Extract the (x, y) coordinate from the center of the cell holding the provided text.  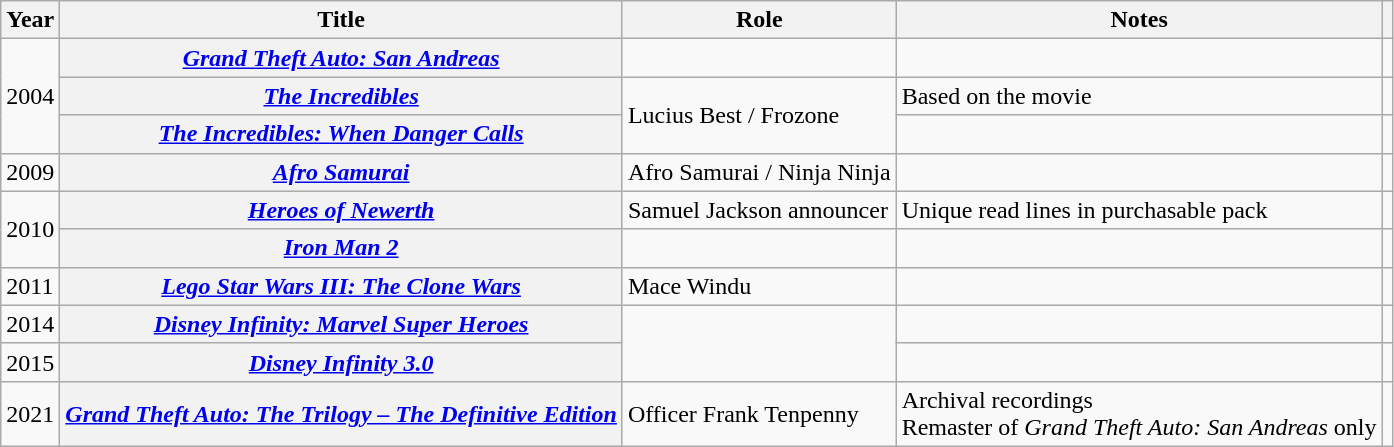
Unique read lines in purchasable pack (1139, 210)
The Incredibles (342, 96)
Based on the movie (1139, 96)
Afro Samurai / Ninja Ninja (759, 172)
Heroes of Newerth (342, 210)
2014 (30, 324)
Iron Man 2 (342, 248)
Lucius Best / Frozone (759, 115)
Grand Theft Auto: The Trilogy – The Definitive Edition (342, 414)
Afro Samurai (342, 172)
2015 (30, 362)
2004 (30, 96)
Notes (1139, 20)
2011 (30, 286)
Samuel Jackson announcer (759, 210)
2010 (30, 229)
Officer Frank Tenpenny (759, 414)
2021 (30, 414)
Mace Windu (759, 286)
2009 (30, 172)
Year (30, 20)
Lego Star Wars III: The Clone Wars (342, 286)
Archival recordingsRemaster of Grand Theft Auto: San Andreas only (1139, 414)
Disney Infinity 3.0 (342, 362)
The Incredibles: When Danger Calls (342, 134)
Grand Theft Auto: San Andreas (342, 58)
Disney Infinity: Marvel Super Heroes (342, 324)
Title (342, 20)
Role (759, 20)
